Determine the [X, Y] coordinate at the center of the cell enclosing the given text.  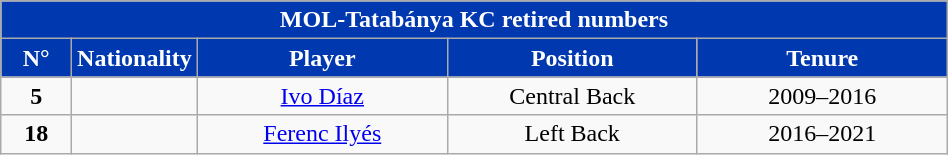
MOL-Tatabánya KC retired numbers [474, 20]
Ivo Díaz [322, 96]
Position [572, 58]
Tenure [822, 58]
N° [36, 58]
18 [36, 134]
5 [36, 96]
Central Back [572, 96]
Ferenc Ilyés [322, 134]
Player [322, 58]
Nationality [135, 58]
2009–2016 [822, 96]
Left Back [572, 134]
2016–2021 [822, 134]
